Detect which cell encompasses the target text, then output its [X, Y] center coordinate. 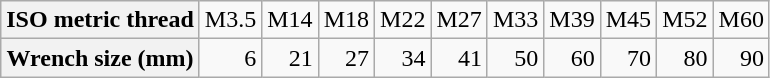
M22 [403, 20]
90 [741, 58]
41 [459, 58]
34 [403, 58]
M39 [572, 20]
M14 [290, 20]
M52 [685, 20]
M18 [346, 20]
Wrench size (mm) [100, 58]
50 [515, 58]
M27 [459, 20]
6 [230, 58]
M33 [515, 20]
M60 [741, 20]
80 [685, 58]
21 [290, 58]
M3.5 [230, 20]
27 [346, 58]
60 [572, 58]
70 [628, 58]
M45 [628, 20]
ISO metric thread [100, 20]
